From the cell containing the given text, extract its center point as [X, Y] coordinate. 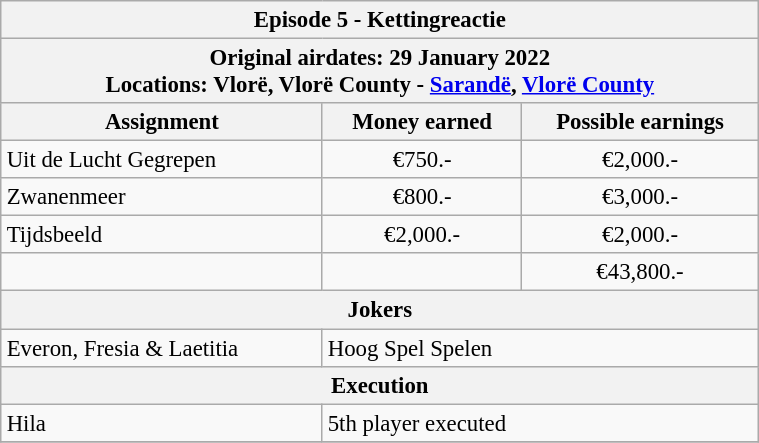
€800.- [422, 197]
Money earned [422, 122]
Hoog Spel Spelen [540, 347]
Assignment [162, 122]
€750.- [422, 160]
Execution [380, 385]
Tijdsbeeld [162, 235]
Everon, Fresia & Laetitia [162, 347]
Zwanenmeer [162, 197]
Episode 5 - Kettingreactie [380, 20]
Hila [162, 423]
Original airdates: 29 January 2022Locations: Vlorë, Vlorë County - Sarandë, Vlorë County [380, 70]
5th player executed [540, 423]
€43,800.- [640, 272]
€3,000.- [640, 197]
Jokers [380, 310]
Possible earnings [640, 122]
Uit de Lucht Gegrepen [162, 160]
